Determine the [x, y] coordinate at the center of the cell enclosing the given text.  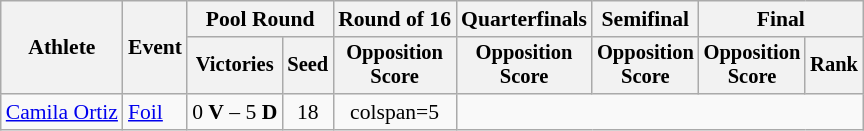
Final [781, 19]
Round of 16 [394, 19]
Athlete [62, 48]
18 [308, 112]
Victories [234, 66]
Foil [155, 112]
Pool Round [260, 19]
Semifinal [646, 19]
Event [155, 48]
0 V – 5 D [234, 112]
Camila Ortiz [62, 112]
Quarterfinals [524, 19]
Rank [834, 66]
colspan=5 [394, 112]
Seed [308, 66]
